Provide the [X, Y] coordinate of the cell's center where the given text is located.  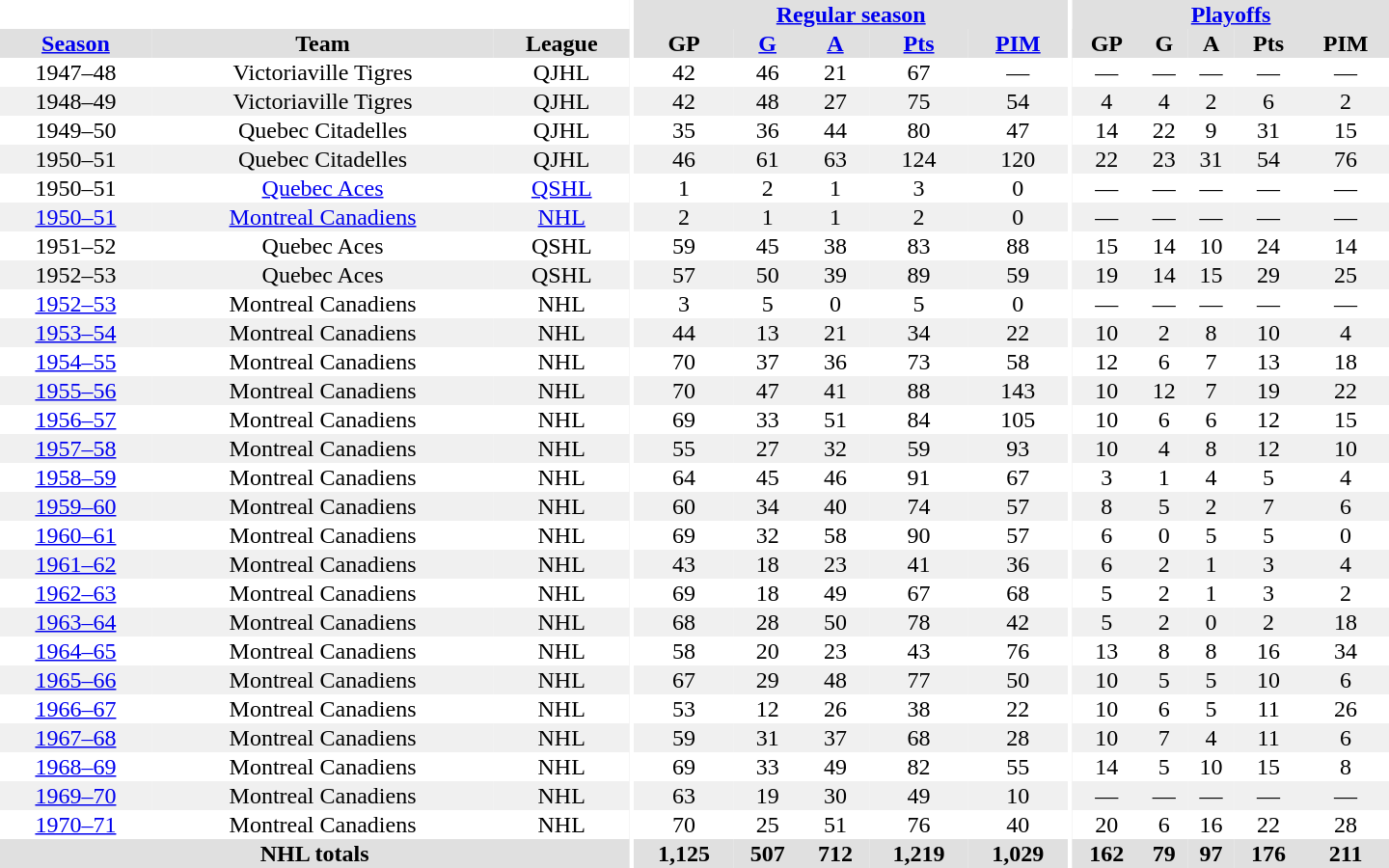
176 [1268, 854]
73 [918, 362]
Team [322, 43]
211 [1346, 854]
League [561, 43]
74 [918, 506]
89 [918, 275]
1965–66 [75, 680]
Regular season [851, 14]
60 [685, 506]
1,125 [685, 854]
1968–69 [75, 767]
30 [835, 796]
97 [1212, 854]
35 [685, 130]
1951–52 [75, 246]
1947–48 [75, 72]
1970–71 [75, 825]
1964–65 [75, 651]
90 [918, 535]
120 [1019, 159]
82 [918, 767]
1956–57 [75, 420]
507 [767, 854]
91 [918, 477]
1959–60 [75, 506]
NHL totals [314, 854]
1963–64 [75, 622]
1957–58 [75, 448]
124 [918, 159]
1969–70 [75, 796]
84 [918, 420]
75 [918, 101]
1961–62 [75, 564]
61 [767, 159]
1948–49 [75, 101]
79 [1165, 854]
1962–63 [75, 593]
1,219 [918, 854]
1966–67 [75, 709]
1958–59 [75, 477]
162 [1106, 854]
39 [835, 275]
1949–50 [75, 130]
83 [918, 246]
78 [918, 622]
1953–54 [75, 333]
93 [1019, 448]
77 [918, 680]
712 [835, 854]
80 [918, 130]
1960–61 [75, 535]
1954–55 [75, 362]
1,029 [1019, 854]
105 [1019, 420]
53 [685, 709]
1955–56 [75, 391]
143 [1019, 391]
Playoffs [1231, 14]
64 [685, 477]
1967–68 [75, 738]
9 [1212, 130]
Season [75, 43]
24 [1268, 246]
